Detect which cell encompasses the target text, then output its (X, Y) center coordinate. 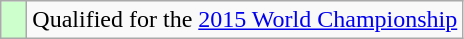
Qualified for the 2015 World Championship (245, 20)
